For the text-containing cell, return its midpoint in [X, Y] coordinate format. 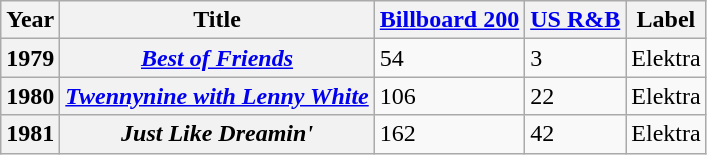
3 [576, 58]
Just Like Dreamin' [217, 134]
Year [30, 20]
1980 [30, 96]
162 [449, 134]
54 [449, 58]
1981 [30, 134]
106 [449, 96]
US R&B [576, 20]
Title [217, 20]
Twennynine with Lenny White [217, 96]
42 [576, 134]
Best of Friends [217, 58]
Label [666, 20]
1979 [30, 58]
Billboard 200 [449, 20]
22 [576, 96]
